Detect which cell encompasses the target text, then output its [x, y] center coordinate. 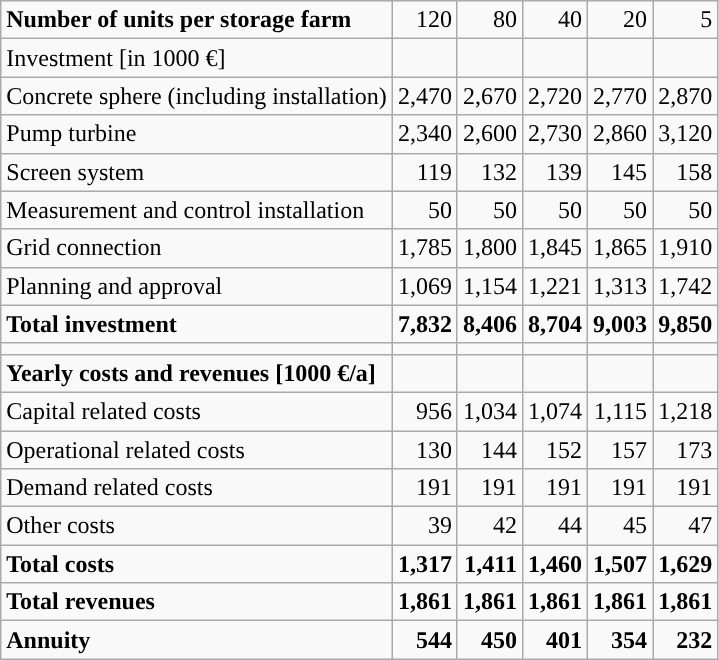
1,910 [686, 248]
2,770 [620, 96]
2,860 [620, 134]
1,411 [490, 564]
Total costs [197, 564]
20 [620, 20]
8,406 [490, 324]
132 [490, 172]
1,034 [490, 411]
1,154 [490, 286]
Concrete sphere (including installation) [197, 96]
5 [686, 20]
40 [554, 20]
44 [554, 526]
173 [686, 449]
1,507 [620, 564]
Operational related costs [197, 449]
9,003 [620, 324]
145 [620, 172]
232 [686, 640]
Investment [in 1000 €] [197, 58]
Measurement and control installation [197, 210]
7,832 [424, 324]
Screen system [197, 172]
1,845 [554, 248]
Pump turbine [197, 134]
Demand related costs [197, 488]
956 [424, 411]
80 [490, 20]
144 [490, 449]
Planning and approval [197, 286]
Total revenues [197, 602]
1,785 [424, 248]
Other costs [197, 526]
158 [686, 172]
2,730 [554, 134]
1,460 [554, 564]
139 [554, 172]
39 [424, 526]
42 [490, 526]
1,218 [686, 411]
130 [424, 449]
120 [424, 20]
Total investment [197, 324]
1,629 [686, 564]
Capital related costs [197, 411]
2,600 [490, 134]
1,115 [620, 411]
Yearly costs and revenues [1000 €/a] [197, 373]
2,670 [490, 96]
1,313 [620, 286]
119 [424, 172]
9,850 [686, 324]
1,865 [620, 248]
1,800 [490, 248]
354 [620, 640]
1,221 [554, 286]
Annuity [197, 640]
157 [620, 449]
2,870 [686, 96]
Number of units per storage farm [197, 20]
1,069 [424, 286]
47 [686, 526]
3,120 [686, 134]
Grid connection [197, 248]
450 [490, 640]
45 [620, 526]
2,720 [554, 96]
1,742 [686, 286]
1,074 [554, 411]
8,704 [554, 324]
544 [424, 640]
401 [554, 640]
2,470 [424, 96]
1,317 [424, 564]
2,340 [424, 134]
152 [554, 449]
